Find where the given text appears and provide that cell's center as [x, y] coordinate. 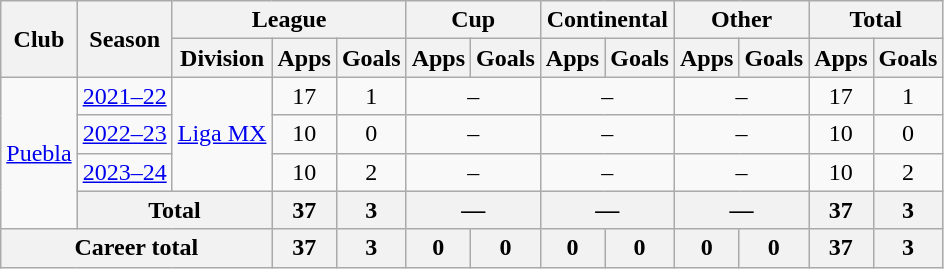
Club [39, 39]
Career total [136, 248]
Continental [607, 20]
Liga MX [222, 134]
Cup [473, 20]
League [289, 20]
Division [222, 58]
Puebla [39, 153]
2023–24 [124, 172]
2021–22 [124, 96]
Season [124, 39]
2022–23 [124, 134]
Other [741, 20]
